Pinpoint the cell where the given text exists, returning its [X, Y] midpoint coordinate. 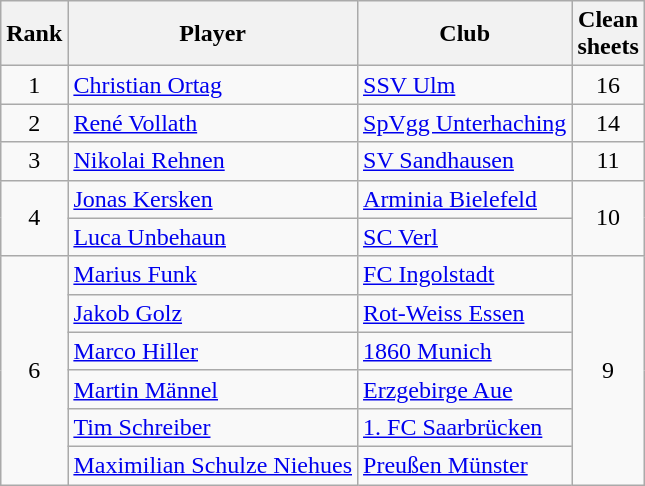
Erzgebirge Aue [465, 389]
9 [608, 370]
16 [608, 85]
Luca Unbehaun [213, 237]
Rot-Weiss Essen [465, 313]
Jakob Golz [213, 313]
4 [34, 218]
1. FC Saarbrücken [465, 427]
Cleansheets [608, 34]
Christian Ortag [213, 85]
SC Verl [465, 237]
Preußen Münster [465, 465]
Rank [34, 34]
Marius Funk [213, 275]
11 [608, 161]
SpVgg Unterhaching [465, 123]
Maximilian Schulze Niehues [213, 465]
SV Sandhausen [465, 161]
1860 Munich [465, 351]
SSV Ulm [465, 85]
6 [34, 370]
14 [608, 123]
Arminia Bielefeld [465, 199]
3 [34, 161]
René Vollath [213, 123]
Player [213, 34]
Club [465, 34]
Jonas Kersken [213, 199]
Martin Männel [213, 389]
Tim Schreiber [213, 427]
FC Ingolstadt [465, 275]
Nikolai Rehnen [213, 161]
10 [608, 218]
Marco Hiller [213, 351]
1 [34, 85]
2 [34, 123]
